For the text-containing cell, return its midpoint in (X, Y) coordinate format. 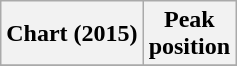
Peakposition (189, 34)
Chart (2015) (72, 34)
